Capture the cell that displays the provided text and extract its (X, Y) central coordinate. 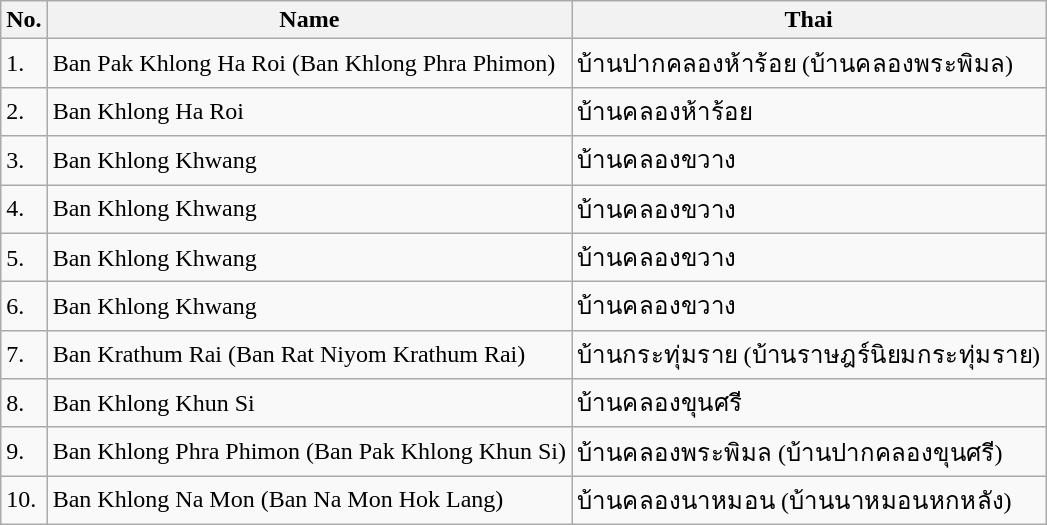
Ban Pak Khlong Ha Roi (Ban Khlong Phra Phimon) (309, 64)
บ้านคลองห้าร้อย (809, 112)
6. (24, 306)
1. (24, 64)
5. (24, 258)
บ้านคลองนาหมอน (บ้านนาหมอนหกหลัง) (809, 500)
บ้านปากคลองห้าร้อย (บ้านคลองพระพิมล) (809, 64)
Ban Khlong Na Mon (Ban Na Mon Hok Lang) (309, 500)
Ban Khlong Phra Phimon (Ban Pak Khlong Khun Si) (309, 452)
Ban Krathum Rai (Ban Rat Niyom Krathum Rai) (309, 354)
10. (24, 500)
Ban Khlong Ha Roi (309, 112)
2. (24, 112)
Thai (809, 20)
No. (24, 20)
บ้านคลองขุนศรี (809, 404)
Name (309, 20)
3. (24, 160)
Ban Khlong Khun Si (309, 404)
9. (24, 452)
บ้านคลองพระพิมล (บ้านปากคลองขุนศรี) (809, 452)
4. (24, 208)
8. (24, 404)
บ้านกระทุ่มราย (บ้านราษฎร์นิยมกระทุ่มราย) (809, 354)
7. (24, 354)
